Detect which cell encompasses the target text, then output its (x, y) center coordinate. 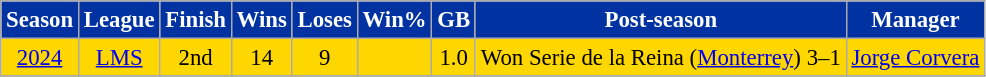
9 (324, 58)
14 (262, 58)
League (118, 20)
Finish (196, 20)
LMS (118, 58)
Loses (324, 20)
Manager (916, 20)
Won Serie de la Reina (Monterrey) 3–1 (660, 58)
Win% (394, 20)
Jorge Corvera (916, 58)
2nd (196, 58)
Wins (262, 20)
Post-season (660, 20)
Season (40, 20)
GB (454, 20)
1.0 (454, 58)
2024 (40, 58)
